Return the [X, Y] coordinate for the center point of the cell that contains the specified text.  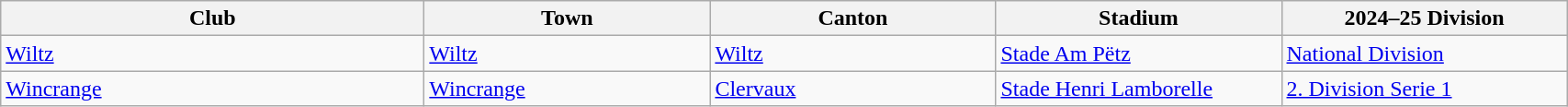
Stade Am Pëtz [1139, 53]
Stadium [1139, 18]
2. Division Serie 1 [1424, 89]
Club [213, 18]
Clervaux [852, 89]
2024–25 Division [1424, 18]
Canton [852, 18]
Town [568, 18]
National Division [1424, 53]
Stade Henri Lamborelle [1139, 89]
